From the cell containing the given text, extract its center point as (X, Y) coordinate. 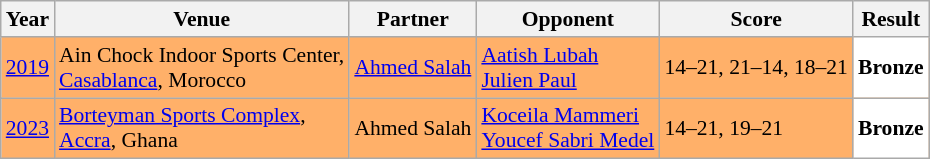
Borteyman Sports Complex,Accra, Ghana (202, 128)
14–21, 19–21 (756, 128)
Ain Chock Indoor Sports Center,Casablanca, Morocco (202, 68)
Venue (202, 19)
Aatish Lubah Julien Paul (568, 68)
Opponent (568, 19)
Koceila Mammeri Youcef Sabri Medel (568, 128)
Result (891, 19)
Score (756, 19)
2023 (28, 128)
2019 (28, 68)
Partner (412, 19)
14–21, 21–14, 18–21 (756, 68)
Year (28, 19)
